Locate the cell with the specified text and output its [X, Y] center coordinate. 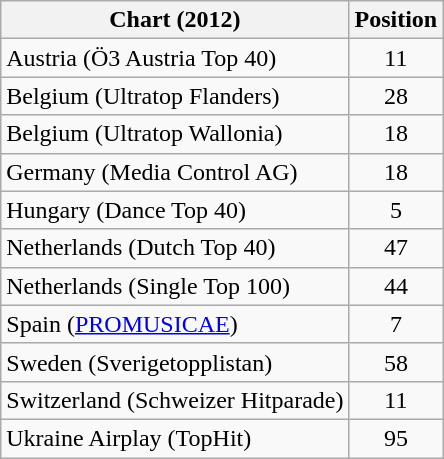
Ukraine Airplay (TopHit) [175, 438]
Netherlands (Dutch Top 40) [175, 248]
Chart (2012) [175, 20]
Spain (PROMUSICAE) [175, 324]
47 [396, 248]
Germany (Media Control AG) [175, 172]
95 [396, 438]
5 [396, 210]
Belgium (Ultratop Flanders) [175, 96]
Austria (Ö3 Austria Top 40) [175, 58]
Switzerland (Schweizer Hitparade) [175, 400]
Hungary (Dance Top 40) [175, 210]
44 [396, 286]
28 [396, 96]
7 [396, 324]
Sweden (Sverigetopplistan) [175, 362]
Position [396, 20]
58 [396, 362]
Netherlands (Single Top 100) [175, 286]
Belgium (Ultratop Wallonia) [175, 134]
